Provide the (x, y) coordinate of the cell's center where the given text is located.  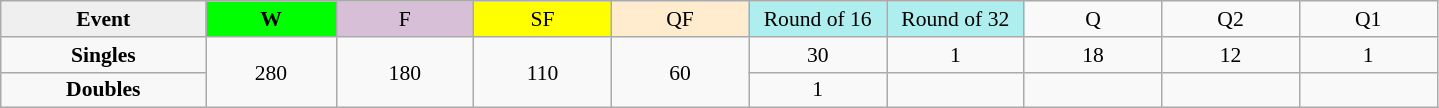
280 (271, 72)
Round of 16 (818, 19)
Q2 (1231, 19)
Singles (104, 55)
W (271, 19)
Q1 (1368, 19)
30 (818, 55)
110 (543, 72)
Q (1093, 19)
F (405, 19)
180 (405, 72)
Doubles (104, 90)
Round of 32 (955, 19)
60 (680, 72)
QF (680, 19)
12 (1231, 55)
SF (543, 19)
Event (104, 19)
18 (1093, 55)
